Identify which cell holds the provided text, then report its (x, y) central coordinate. 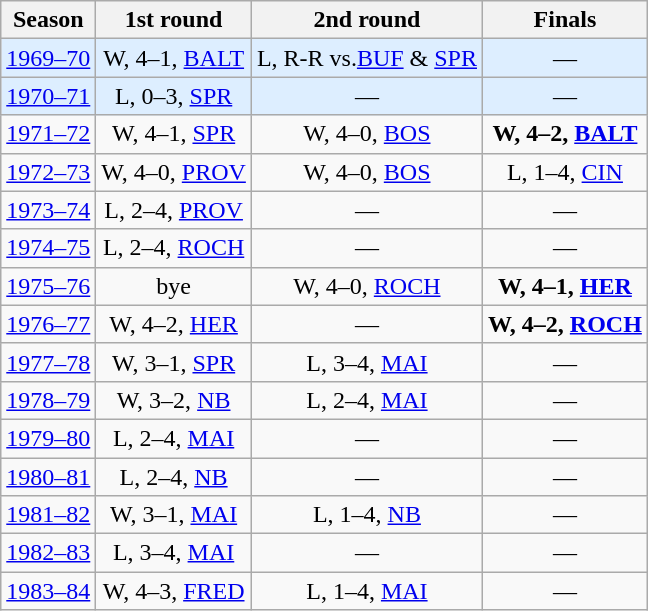
2nd round (366, 20)
L, 2–4, ROCH (174, 248)
1978–79 (48, 400)
W, 4–0, ROCH (366, 286)
1st round (174, 20)
L, 2–4, PROV (174, 210)
1972–73 (48, 172)
W, 4–1, SPR (174, 134)
1981–82 (48, 515)
W, 4–3, FRED (174, 591)
1980–81 (48, 477)
Season (48, 20)
1975–76 (48, 286)
L, 2–4, NB (174, 477)
1969–70 (48, 58)
L, 0–3, SPR (174, 96)
W, 3–1, SPR (174, 362)
1977–78 (48, 362)
W, 4–2, HER (174, 324)
W, 4–2, BALT (566, 134)
L, 1–4, CIN (566, 172)
Finals (566, 20)
bye (174, 286)
W, 3–2, NB (174, 400)
1979–80 (48, 438)
L, 1–4, NB (366, 515)
1976–77 (48, 324)
1983–84 (48, 591)
W, 4–1, BALT (174, 58)
1982–83 (48, 553)
L, 1–4, MAI (366, 591)
W, 4–2, ROCH (566, 324)
1973–74 (48, 210)
W, 4–0, PROV (174, 172)
L, R-R vs.BUF & SPR (366, 58)
1970–71 (48, 96)
W, 3–1, MAI (174, 515)
1974–75 (48, 248)
1971–72 (48, 134)
W, 4–1, HER (566, 286)
